Return the [X, Y] coordinate for the center point of the cell that contains the specified text.  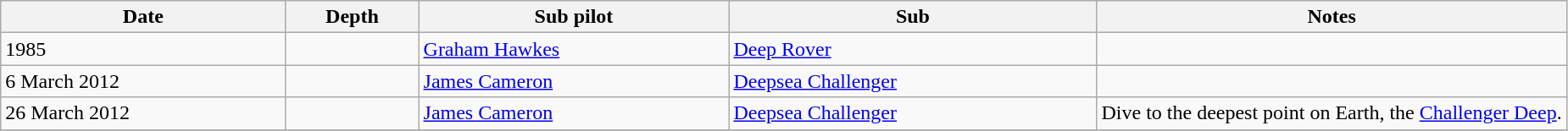
6 March 2012 [143, 81]
Depth [353, 17]
Notes [1332, 17]
Sub pilot [574, 17]
26 March 2012 [143, 113]
Dive to the deepest point on Earth, the Challenger Deep. [1332, 113]
Deep Rover [913, 49]
1985 [143, 49]
Sub [913, 17]
Date [143, 17]
Graham Hawkes [574, 49]
